Find where the given text appears and provide that cell's center as [x, y] coordinate. 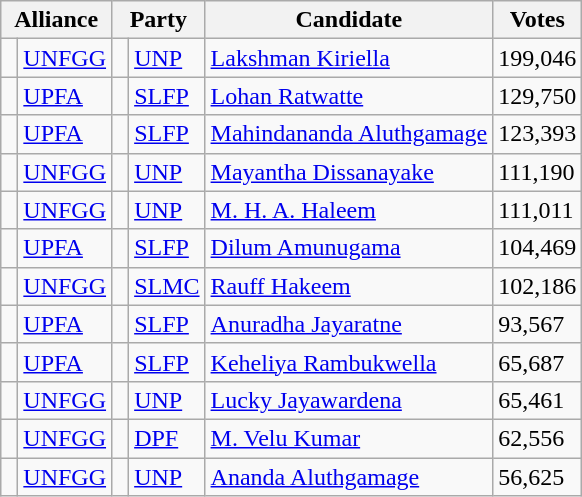
Alliance [56, 20]
65,687 [538, 362]
Lakshman Kiriella [349, 58]
Votes [538, 20]
123,393 [538, 134]
129,750 [538, 96]
M. H. A. Haleem [349, 210]
Keheliya Rambukwella [349, 362]
Ananda Aluthgamage [349, 477]
Rauff Hakeem [349, 286]
M. Velu Kumar [349, 438]
111,190 [538, 172]
65,461 [538, 400]
62,556 [538, 438]
102,186 [538, 286]
Lucky Jayawardena [349, 400]
Candidate [349, 20]
111,011 [538, 210]
Mahindananda Aluthgamage [349, 134]
SLMC [167, 286]
104,469 [538, 248]
93,567 [538, 324]
56,625 [538, 477]
199,046 [538, 58]
Anuradha Jayaratne [349, 324]
Party [158, 20]
Mayantha Dissanayake [349, 172]
Lohan Ratwatte [349, 96]
DPF [167, 438]
Dilum Amunugama [349, 248]
